Determine the (X, Y) coordinate at the center of the cell enclosing the given text.  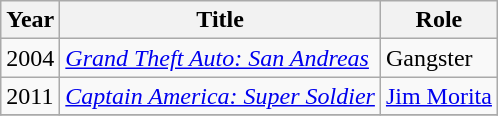
2011 (30, 96)
Gangster (438, 58)
Captain America: Super Soldier (220, 96)
Grand Theft Auto: San Andreas (220, 58)
Jim Morita (438, 96)
Year (30, 20)
Role (438, 20)
Title (220, 20)
2004 (30, 58)
